Determine the (X, Y) coordinate at the center of the cell enclosing the given text.  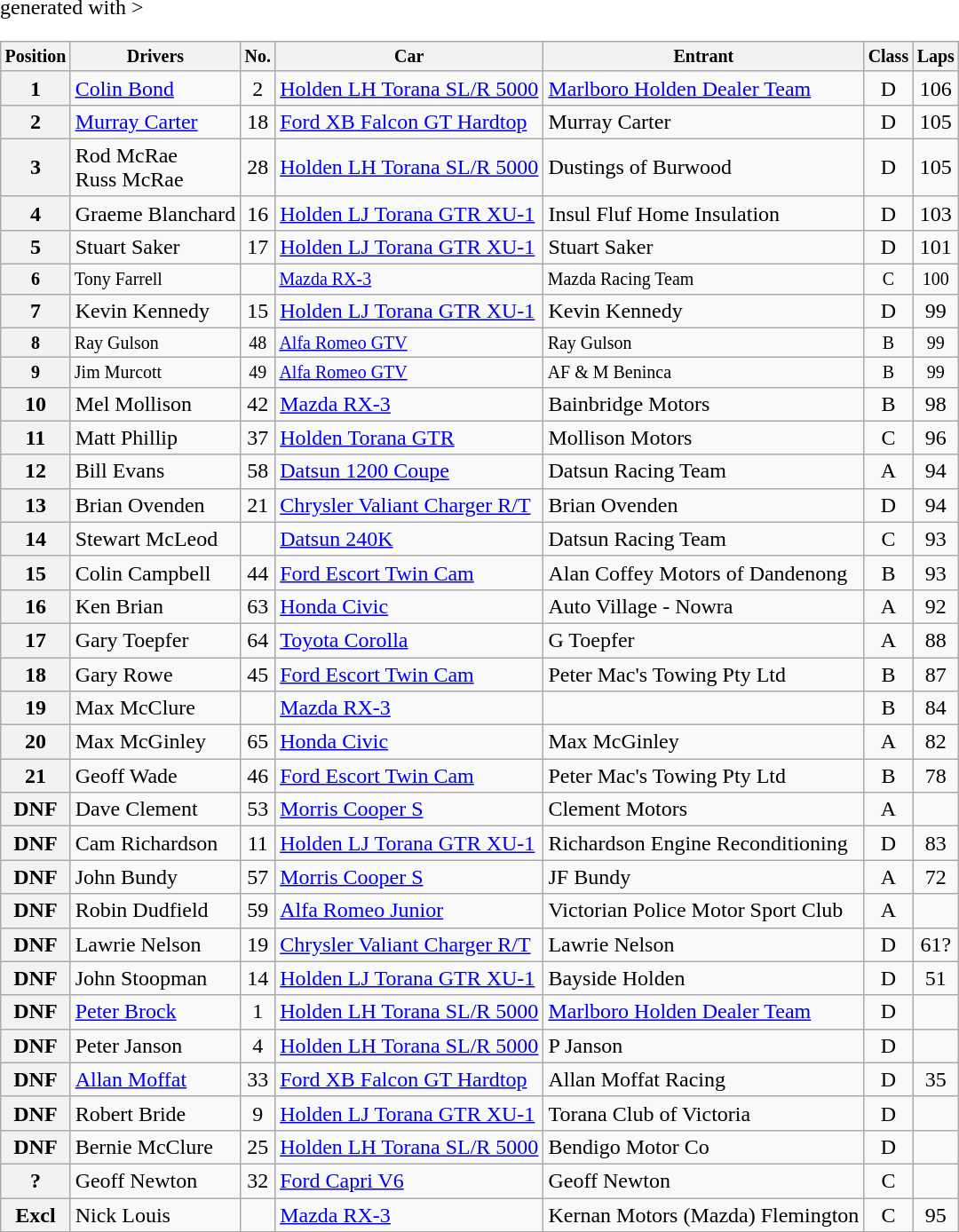
45 (258, 674)
101 (936, 247)
Car (409, 57)
28 (258, 167)
42 (258, 404)
Auto Village - Nowra (703, 606)
Nick Louis (155, 1215)
Drivers (155, 57)
Victorian Police Motor Sport Club (703, 911)
33 (258, 1079)
P Janson (703, 1046)
92 (936, 606)
35 (936, 1079)
25 (258, 1147)
100 (936, 279)
48 (258, 343)
Insul Fluf Home Insulation (703, 213)
98 (936, 404)
72 (936, 877)
64 (258, 640)
Alfa Romeo Junior (409, 911)
AF & M Beninca (703, 373)
106 (936, 88)
82 (936, 742)
No. (258, 57)
Mollison Motors (703, 438)
49 (258, 373)
53 (258, 809)
32 (258, 1181)
Dave Clement (155, 809)
Allan Moffat (155, 1079)
G Toepfer (703, 640)
Bainbridge Motors (703, 404)
Ford Capri V6 (409, 1181)
Holden Torana GTR (409, 438)
78 (936, 776)
Datsun 240K (409, 539)
Graeme Blanchard (155, 213)
Class (888, 57)
Stewart McLeod (155, 539)
63 (258, 606)
103 (936, 213)
Colin Bond (155, 88)
Tony Farrell (155, 279)
37 (258, 438)
Bayside Holden (703, 978)
Cam Richardson (155, 843)
61? (936, 944)
88 (936, 640)
96 (936, 438)
Torana Club of Victoria (703, 1113)
44 (258, 573)
Position (36, 57)
Jim Murcott (155, 373)
13 (36, 505)
Mazda Racing Team (703, 279)
6 (36, 279)
Laps (936, 57)
Rod McRae Russ McRae (155, 167)
Bendigo Motor Co (703, 1147)
Peter Brock (155, 1012)
Excl (36, 1215)
5 (36, 247)
Entrant (703, 57)
46 (258, 776)
Robert Bride (155, 1113)
51 (936, 978)
65 (258, 742)
8 (36, 343)
87 (936, 674)
59 (258, 911)
Gary Rowe (155, 674)
57 (258, 877)
Robin Dudfield (155, 911)
20 (36, 742)
3 (36, 167)
Richardson Engine Reconditioning (703, 843)
Bill Evans (155, 471)
John Bundy (155, 877)
12 (36, 471)
Datsun 1200 Coupe (409, 471)
Geoff Wade (155, 776)
Ken Brian (155, 606)
Gary Toepfer (155, 640)
10 (36, 404)
95 (936, 1215)
Mel Mollison (155, 404)
Bernie McClure (155, 1147)
? (36, 1181)
83 (936, 843)
Peter Janson (155, 1046)
Kernan Motors (Mazda) Flemington (703, 1215)
John Stoopman (155, 978)
JF Bundy (703, 877)
Allan Moffat Racing (703, 1079)
84 (936, 708)
Clement Motors (703, 809)
58 (258, 471)
Alan Coffey Motors of Dandenong (703, 573)
Matt Phillip (155, 438)
Dustings of Burwood (703, 167)
7 (36, 311)
Max McClure (155, 708)
Toyota Corolla (409, 640)
Colin Campbell (155, 573)
